Search for the cell housing the specified text and yield its (X, Y) center coordinate. 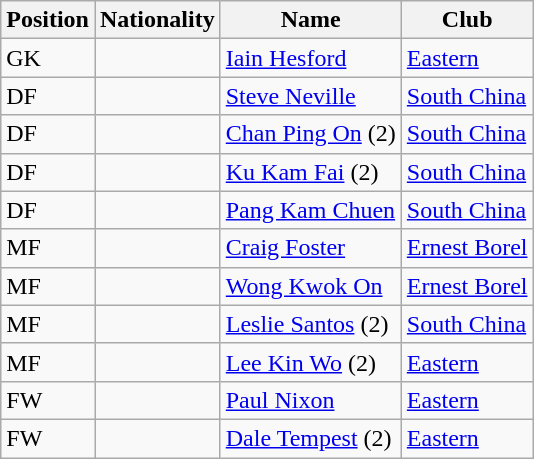
Dale Tempest (2) (310, 438)
Chan Ping On (2) (310, 134)
Ku Kam Fai (2) (310, 172)
GK (48, 58)
Nationality (157, 20)
Position (48, 20)
Craig Foster (310, 248)
Iain Hesford (310, 58)
Paul Nixon (310, 400)
Lee Kin Wo (2) (310, 362)
Wong Kwok On (310, 286)
Steve Neville (310, 96)
Name (310, 20)
Leslie Santos (2) (310, 324)
Pang Kam Chuen (310, 210)
Club (467, 20)
